Return (X, Y) of the center of cell containing provided text 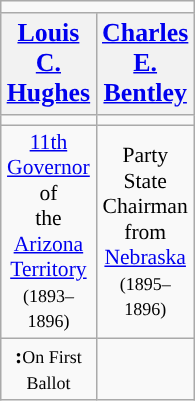
Louis C. Hughes (48, 64)
:On First Ballot (48, 370)
11th Governor of the Arizona Territory(1893–1896) (48, 232)
Charles E. Bentley (145, 64)
Party State Chairmanfrom Nebraska(1895–1896) (145, 232)
